Pinpoint the cell where the given text exists, returning its (X, Y) midpoint coordinate. 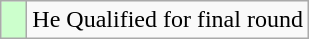
He Qualified for final round (168, 20)
